Return [x, y] of the center of cell containing provided text 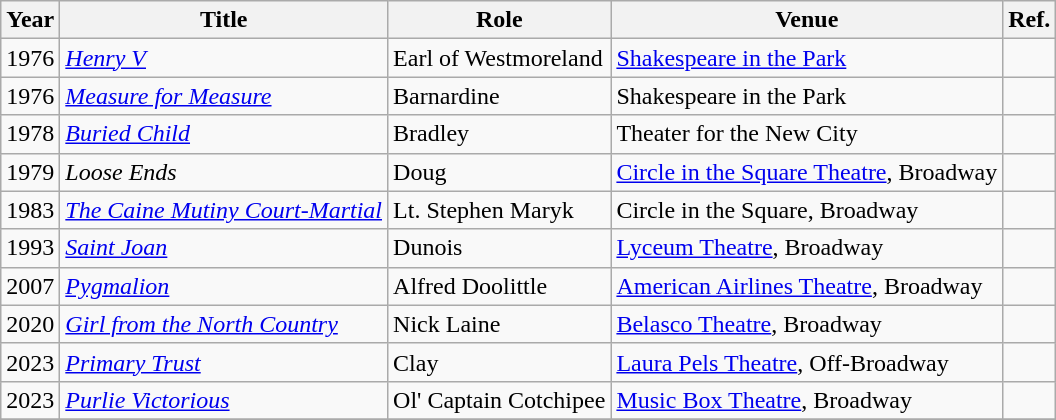
Girl from the North Country [224, 324]
Lt. Stephen Maryk [500, 210]
Lyceum Theatre, Broadway [807, 248]
Alfred Doolittle [500, 286]
Ol' Captain Cotchipee [500, 400]
American Airlines Theatre, Broadway [807, 286]
Role [500, 20]
Music Box Theatre, Broadway [807, 400]
Nick Laine [500, 324]
Earl of Westmoreland [500, 58]
Purlie Victorious [224, 400]
Year [30, 20]
Belasco Theatre, Broadway [807, 324]
Ref. [1030, 20]
Title [224, 20]
Venue [807, 20]
Loose Ends [224, 172]
Buried Child [224, 134]
1978 [30, 134]
Bradley [500, 134]
Pygmalion [224, 286]
Primary Trust [224, 362]
Saint Joan [224, 248]
Laura Pels Theatre, Off-Broadway [807, 362]
Doug [500, 172]
Henry V [224, 58]
Circle in the Square, Broadway [807, 210]
1983 [30, 210]
2007 [30, 286]
Circle in the Square Theatre, Broadway [807, 172]
2020 [30, 324]
The Caine Mutiny Court-Martial [224, 210]
Clay [500, 362]
Dunois [500, 248]
1993 [30, 248]
1979 [30, 172]
Measure for Measure [224, 96]
Theater for the New City [807, 134]
Barnardine [500, 96]
